For the text-containing cell, return its midpoint in (x, y) coordinate format. 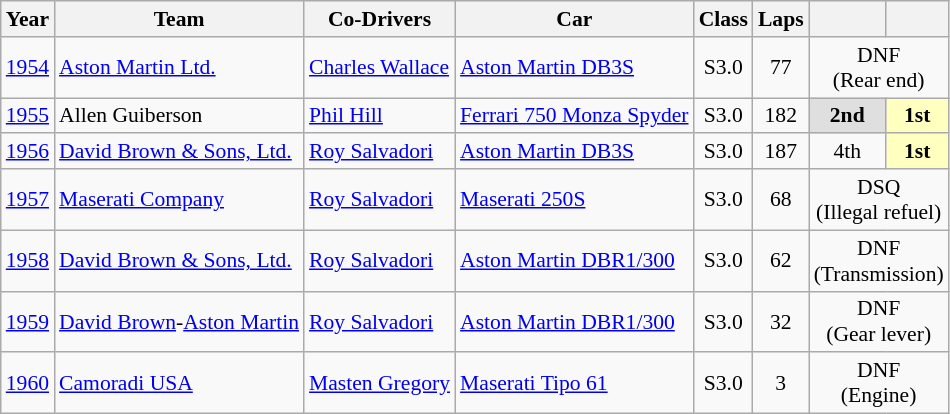
1956 (28, 152)
4th (848, 152)
DNF(Engine) (879, 384)
Maserati 250S (574, 200)
Aston Martin Ltd. (179, 68)
DNF(Rear end) (879, 68)
Team (179, 19)
182 (781, 116)
1958 (28, 260)
1955 (28, 116)
Phil Hill (380, 116)
Class (724, 19)
Year (28, 19)
DNF(Gear lever) (879, 322)
Car (574, 19)
Maserati Tipo 61 (574, 384)
1957 (28, 200)
Ferrari 750 Monza Spyder (574, 116)
2nd (848, 116)
Charles Wallace (380, 68)
Camoradi USA (179, 384)
Masten Gregory (380, 384)
Maserati Company (179, 200)
68 (781, 200)
1960 (28, 384)
77 (781, 68)
David Brown-Aston Martin (179, 322)
1959 (28, 322)
62 (781, 260)
1954 (28, 68)
Laps (781, 19)
187 (781, 152)
Allen Guiberson (179, 116)
32 (781, 322)
DNF(Transmission) (879, 260)
Co-Drivers (380, 19)
DSQ(Illegal refuel) (879, 200)
3 (781, 384)
